Return [x, y] of the center of cell containing provided text 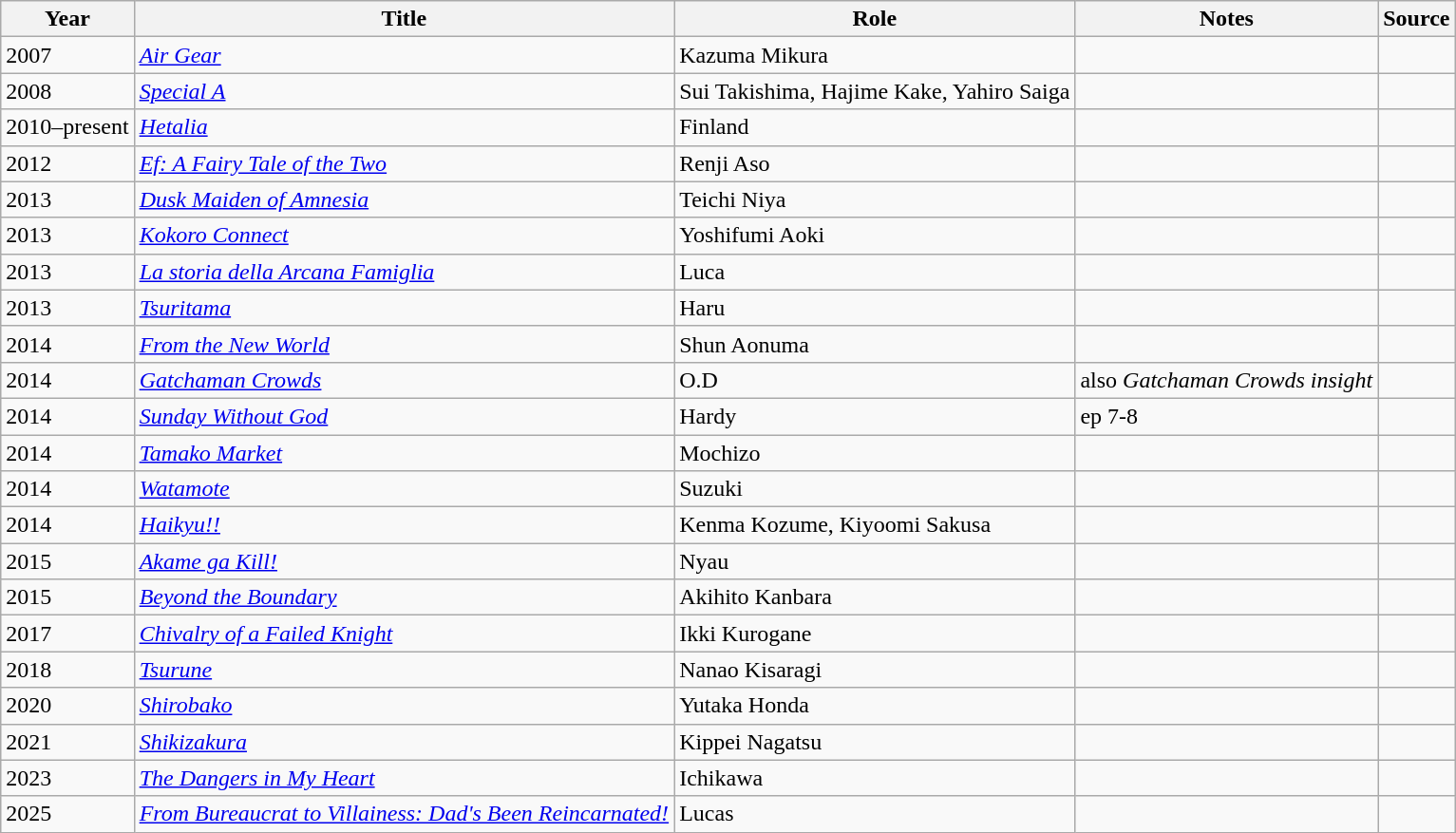
Renji Aso [875, 163]
Suzuki [875, 489]
Akihito Kanbara [875, 597]
Beyond the Boundary [405, 597]
Shirobako [405, 706]
From the New World [405, 344]
2010–present [67, 127]
Air Gear [405, 55]
Haru [875, 308]
Mochizo [875, 453]
The Dangers in My Heart [405, 778]
2008 [67, 91]
Sui Takishima, Hajime Kake, Yahiro Saiga [875, 91]
Yoshifumi Aoki [875, 236]
From Bureaucrat to Villainess: Dad's Been Reincarnated! [405, 814]
Shikizakura [405, 742]
2012 [67, 163]
Kazuma Mikura [875, 55]
Ichikawa [875, 778]
Teichi Niya [875, 199]
2023 [67, 778]
Hetalia [405, 127]
2021 [67, 742]
Watamote [405, 489]
2007 [67, 55]
2017 [67, 634]
Finland [875, 127]
Ef: A Fairy Tale of the Two [405, 163]
ep 7-8 [1227, 416]
La storia della Arcana Famiglia [405, 272]
Tamako Market [405, 453]
Chivalry of a Failed Knight [405, 634]
Gatchaman Crowds [405, 380]
Haikyu!! [405, 525]
Tsuritama [405, 308]
Nanao Kisaragi [875, 670]
Role [875, 19]
2018 [67, 670]
Nyau [875, 561]
Ikki Kurogane [875, 634]
2020 [67, 706]
Shun Aonuma [875, 344]
O.D [875, 380]
Yutaka Honda [875, 706]
Kippei Nagatsu [875, 742]
Title [405, 19]
Notes [1227, 19]
Dusk Maiden of Amnesia [405, 199]
Sunday Without God [405, 416]
Akame ga Kill! [405, 561]
Kokoro Connect [405, 236]
Luca [875, 272]
Kenma Kozume, Kiyoomi Sakusa [875, 525]
Source [1417, 19]
Year [67, 19]
2025 [67, 814]
Special A [405, 91]
also Gatchaman Crowds insight [1227, 380]
Hardy [875, 416]
Tsurune [405, 670]
Lucas [875, 814]
